Locate the cell with the specified text and output its [x, y] center coordinate. 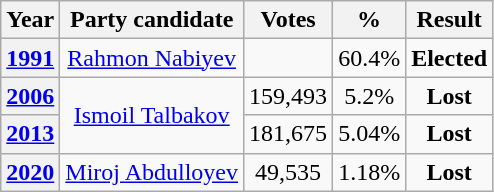
Party candidate [152, 20]
2006 [30, 96]
2020 [30, 172]
5.04% [370, 134]
Miroj Abdulloyev [152, 172]
2013 [30, 134]
1991 [30, 58]
60.4% [370, 58]
Ismoil Talbakov [152, 115]
Elected [450, 58]
5.2% [370, 96]
Year [30, 20]
Result [450, 20]
Votes [288, 20]
1.18% [370, 172]
Rahmon Nabiyev [152, 58]
181,675 [288, 134]
159,493 [288, 96]
49,535 [288, 172]
% [370, 20]
